Provide the (x, y) coordinate of the cell's center where the given text is located.  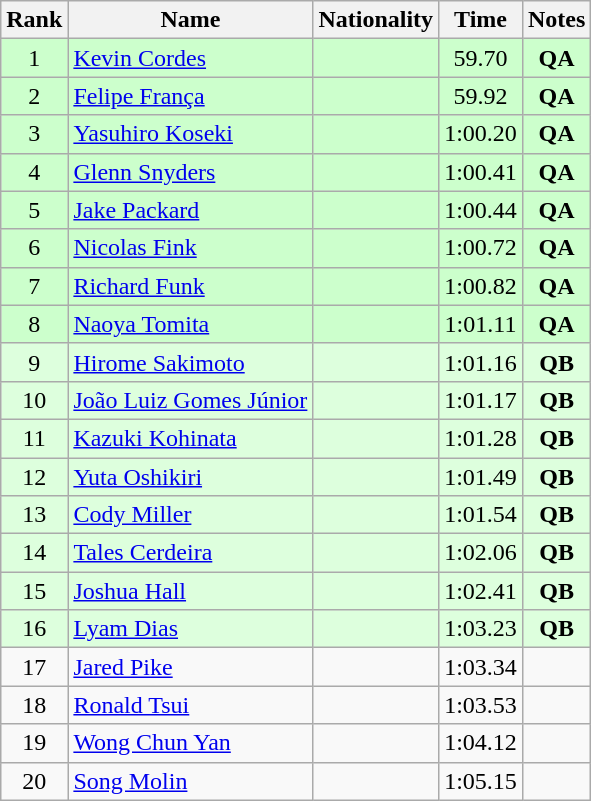
Notes (556, 20)
14 (34, 553)
1:00.20 (481, 134)
13 (34, 515)
8 (34, 324)
Glenn Snyders (190, 172)
1:01.54 (481, 515)
3 (34, 134)
Joshua Hall (190, 591)
1:05.15 (481, 781)
Felipe França (190, 96)
Yuta Oshikiri (190, 477)
Jake Packard (190, 210)
Yasuhiro Koseki (190, 134)
Lyam Dias (190, 629)
4 (34, 172)
7 (34, 286)
5 (34, 210)
Nicolas Fink (190, 248)
1:02.41 (481, 591)
Kazuki Kohinata (190, 438)
1:00.82 (481, 286)
1:00.41 (481, 172)
18 (34, 705)
16 (34, 629)
Time (481, 20)
João Luiz Gomes Júnior (190, 400)
1:00.72 (481, 248)
Jared Pike (190, 667)
9 (34, 362)
10 (34, 400)
Tales Cerdeira (190, 553)
1:03.53 (481, 705)
1:01.11 (481, 324)
Nationality (376, 20)
Cody Miller (190, 515)
Rank (34, 20)
1 (34, 58)
1:02.06 (481, 553)
Naoya Tomita (190, 324)
Kevin Cordes (190, 58)
19 (34, 743)
1:01.17 (481, 400)
1:01.49 (481, 477)
20 (34, 781)
Wong Chun Yan (190, 743)
59.92 (481, 96)
59.70 (481, 58)
2 (34, 96)
1:04.12 (481, 743)
15 (34, 591)
17 (34, 667)
Richard Funk (190, 286)
Song Molin (190, 781)
Hirome Sakimoto (190, 362)
1:03.23 (481, 629)
Ronald Tsui (190, 705)
1:03.34 (481, 667)
12 (34, 477)
6 (34, 248)
1:00.44 (481, 210)
Name (190, 20)
1:01.16 (481, 362)
11 (34, 438)
1:01.28 (481, 438)
